Locate the cell with the specified text and output its [x, y] center coordinate. 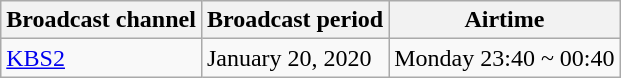
January 20, 2020 [294, 58]
Broadcast channel [102, 20]
Broadcast period [294, 20]
KBS2 [102, 58]
Airtime [504, 20]
Monday 23:40 ~ 00:40 [504, 58]
